Scan for the cell matching the given text and deliver its (X, Y) coordinate at center. 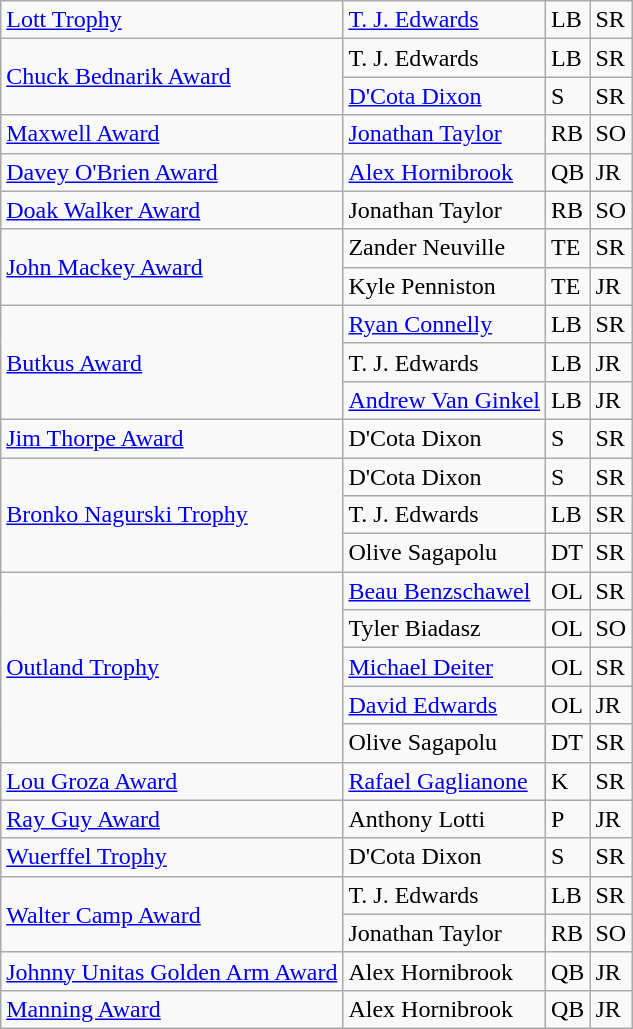
Doak Walker Award (172, 210)
Outland Trophy (172, 667)
K (568, 781)
Michael Deiter (444, 667)
Wuerffel Trophy (172, 857)
P (568, 819)
Johnny Unitas Golden Arm Award (172, 971)
Chuck Bednarik Award (172, 77)
Zander Neuville (444, 248)
Ray Guy Award (172, 819)
Walter Camp Award (172, 914)
Manning Award (172, 1009)
Rafael Gaglianone (444, 781)
Anthony Lotti (444, 819)
Jim Thorpe Award (172, 438)
Lou Groza Award (172, 781)
Beau Benzschawel (444, 591)
Andrew Van Ginkel (444, 400)
Kyle Penniston (444, 286)
Bronko Nagurski Trophy (172, 515)
Davey O'Brien Award (172, 172)
Ryan Connelly (444, 324)
Tyler Biadasz (444, 629)
John Mackey Award (172, 267)
Lott Trophy (172, 20)
Butkus Award (172, 362)
Maxwell Award (172, 134)
David Edwards (444, 705)
